Identify which cell holds the provided text, then report its [x, y] central coordinate. 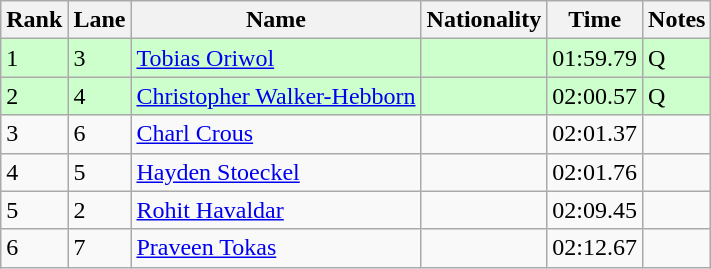
Nationality [484, 20]
Notes [677, 20]
Lane [100, 20]
Rank [34, 20]
02:12.67 [595, 248]
1 [34, 58]
Time [595, 20]
7 [100, 248]
01:59.79 [595, 58]
02:09.45 [595, 210]
02:01.37 [595, 134]
Hayden Stoeckel [276, 172]
Rohit Havaldar [276, 210]
Tobias Oriwol [276, 58]
Christopher Walker-Hebborn [276, 96]
Name [276, 20]
02:01.76 [595, 172]
02:00.57 [595, 96]
Praveen Tokas [276, 248]
Charl Crous [276, 134]
